Return the (X, Y) coordinate for the center point of the cell that contains the specified text.  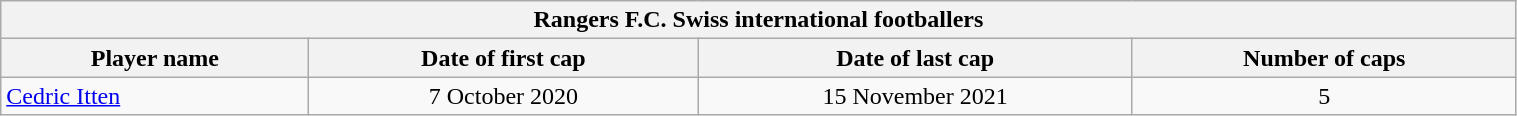
Player name (155, 58)
Date of first cap (504, 58)
Date of last cap (916, 58)
5 (1324, 96)
Rangers F.C. Swiss international footballers (758, 20)
Cedric Itten (155, 96)
7 October 2020 (504, 96)
15 November 2021 (916, 96)
Number of caps (1324, 58)
